Detect which cell encompasses the target text, then output its (X, Y) center coordinate. 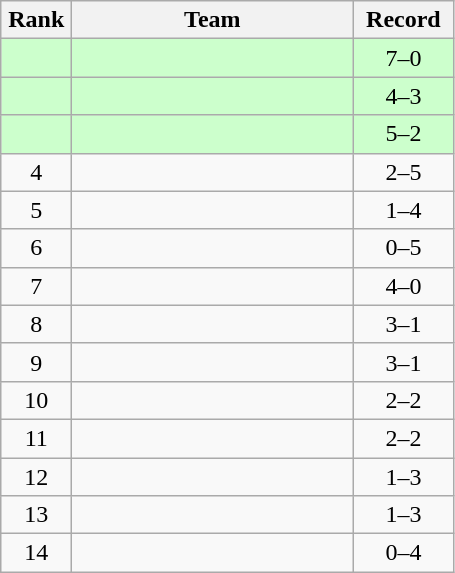
Rank (36, 20)
4–3 (404, 96)
13 (36, 515)
12 (36, 477)
1–4 (404, 210)
11 (36, 438)
10 (36, 400)
2–5 (404, 172)
5 (36, 210)
14 (36, 553)
5–2 (404, 134)
Team (212, 20)
0–5 (404, 248)
4–0 (404, 286)
6 (36, 248)
Record (404, 20)
7 (36, 286)
4 (36, 172)
0–4 (404, 553)
9 (36, 362)
8 (36, 324)
7–0 (404, 58)
